Determine the (X, Y) coordinate at the center of the cell enclosing the given text.  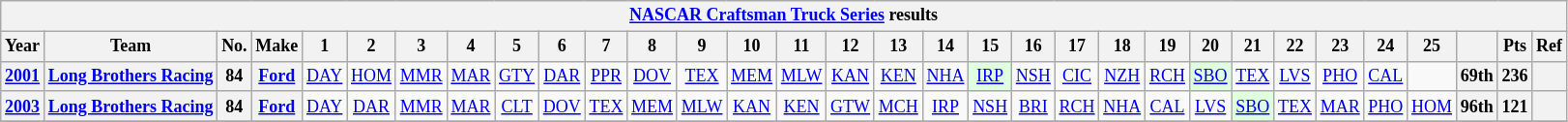
2001 (23, 76)
11 (800, 46)
121 (1515, 107)
PPR (606, 76)
15 (990, 46)
Team (130, 46)
Pts (1515, 46)
22 (1295, 46)
MCH (898, 107)
2 (371, 46)
96th (1477, 107)
19 (1168, 46)
CIC (1077, 76)
16 (1032, 46)
No. (234, 46)
Ref (1550, 46)
14 (945, 46)
Make (276, 46)
8 (653, 46)
3 (421, 46)
5 (517, 46)
24 (1386, 46)
25 (1433, 46)
7 (606, 46)
10 (752, 46)
6 (562, 46)
NZH (1122, 76)
GTW (851, 107)
17 (1077, 46)
23 (1340, 46)
GTY (517, 76)
236 (1515, 76)
21 (1253, 46)
1 (325, 46)
13 (898, 46)
2003 (23, 107)
18 (1122, 46)
Year (23, 46)
CLT (517, 107)
9 (702, 46)
NASCAR Craftsman Truck Series results (784, 15)
12 (851, 46)
4 (471, 46)
20 (1210, 46)
69th (1477, 76)
BRI (1032, 107)
